Return the [X, Y] coordinate for the center point of the cell that contains the specified text.  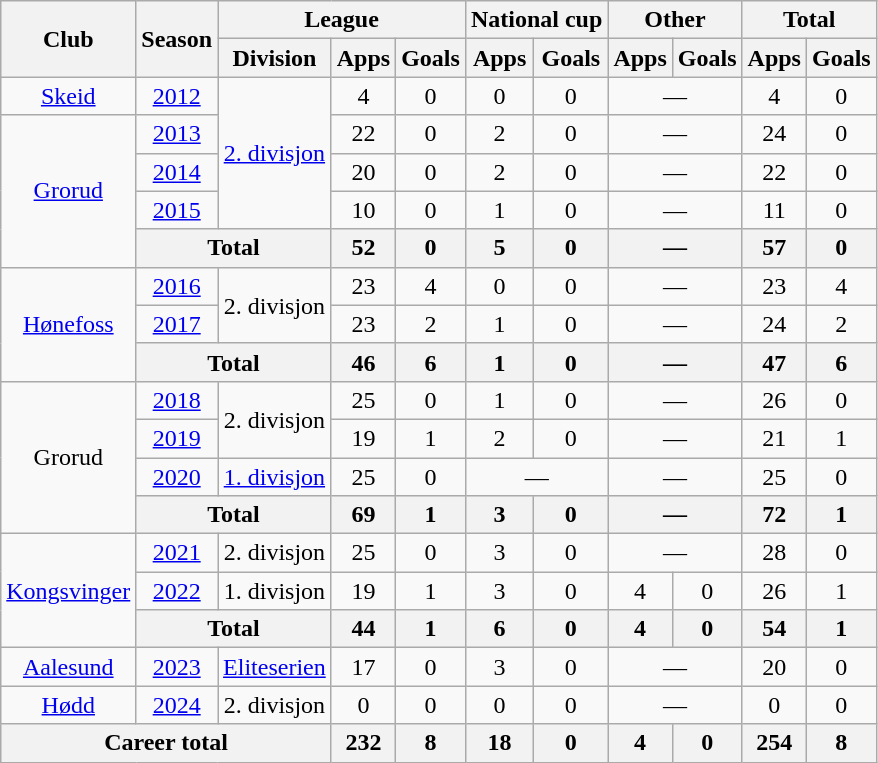
Division [275, 58]
National cup [536, 20]
69 [363, 515]
Career total [166, 743]
254 [774, 743]
18 [499, 743]
Kongsvinger [68, 591]
Skeid [68, 96]
Aalesund [68, 667]
47 [774, 362]
2019 [177, 438]
Season [177, 39]
Club [68, 39]
17 [363, 667]
Hønefoss [68, 324]
11 [774, 210]
5 [499, 248]
2013 [177, 134]
League [342, 20]
72 [774, 515]
44 [363, 629]
Eliteserien [275, 667]
2018 [177, 400]
2024 [177, 705]
2022 [177, 591]
232 [363, 743]
21 [774, 438]
2017 [177, 324]
Hødd [68, 705]
2014 [177, 172]
54 [774, 629]
52 [363, 248]
28 [774, 553]
2021 [177, 553]
2016 [177, 286]
2020 [177, 477]
2023 [177, 667]
2015 [177, 210]
Other [675, 20]
57 [774, 248]
46 [363, 362]
10 [363, 210]
2012 [177, 96]
